Output the (X, Y) coordinate of the center of the cell containing the given text.  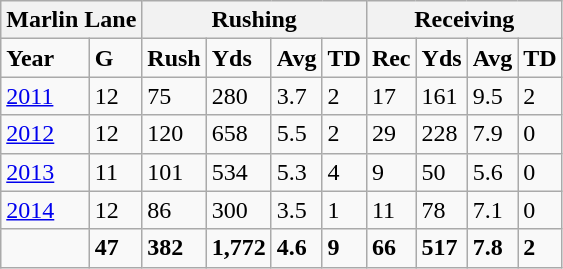
5.3 (296, 172)
5.5 (296, 134)
29 (391, 134)
1,772 (238, 248)
78 (442, 210)
300 (238, 210)
4.6 (296, 248)
2012 (45, 134)
228 (442, 134)
5.6 (492, 172)
Rush (174, 58)
658 (238, 134)
50 (442, 172)
2011 (45, 96)
3.5 (296, 210)
Receiving (464, 20)
7.1 (492, 210)
101 (174, 172)
75 (174, 96)
9.5 (492, 96)
3.7 (296, 96)
517 (442, 248)
534 (238, 172)
382 (174, 248)
66 (391, 248)
2014 (45, 210)
1 (344, 210)
161 (442, 96)
G (116, 58)
2013 (45, 172)
Rushing (254, 20)
4 (344, 172)
280 (238, 96)
47 (116, 248)
120 (174, 134)
7.8 (492, 248)
Marlin Lane (72, 20)
7.9 (492, 134)
Rec (391, 58)
17 (391, 96)
Year (45, 58)
86 (174, 210)
